Pinpoint the cell where the given text exists, returning its [X, Y] midpoint coordinate. 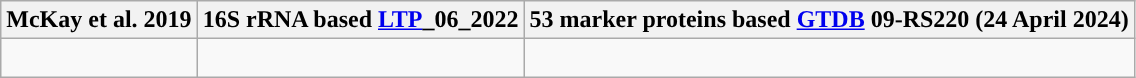
McKay et al. 2019 [99, 20]
53 marker proteins based GTDB 09-RS220 (24 April 2024) [829, 20]
16S rRNA based LTP_06_2022 [360, 20]
